Detect which cell encompasses the target text, then output its [X, Y] center coordinate. 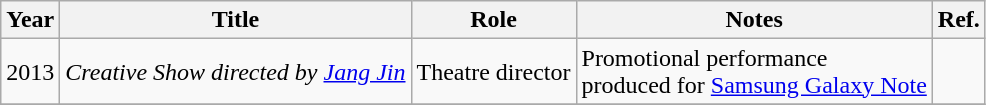
Promotional performanceproduced for Samsung Galaxy Note [754, 72]
Title [236, 20]
Ref. [958, 20]
2013 [30, 72]
Role [494, 20]
Theatre director [494, 72]
Year [30, 20]
Creative Show directed by Jang Jin [236, 72]
Notes [754, 20]
